Identify which cell holds the provided text, then report its (X, Y) central coordinate. 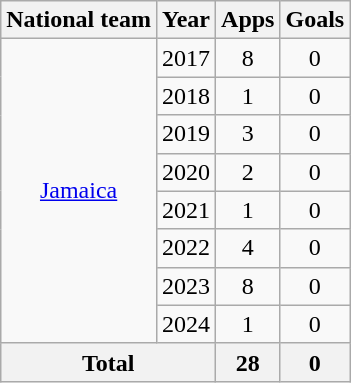
Year (186, 20)
Apps (248, 20)
2018 (186, 96)
2017 (186, 58)
Jamaica (79, 191)
2021 (186, 210)
4 (248, 248)
Goals (315, 20)
2019 (186, 134)
2023 (186, 286)
2 (248, 172)
2020 (186, 172)
National team (79, 20)
2022 (186, 248)
28 (248, 362)
Total (108, 362)
3 (248, 134)
2024 (186, 324)
